From the cell containing the given text, extract its center point as [x, y] coordinate. 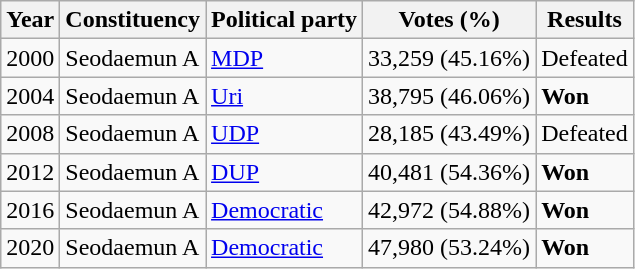
42,972 (54.88%) [450, 210]
2008 [30, 134]
28,185 (43.49%) [450, 134]
2020 [30, 248]
UDP [284, 134]
DUP [284, 172]
Constituency [133, 20]
Political party [284, 20]
Results [585, 20]
40,481 (54.36%) [450, 172]
Uri [284, 96]
33,259 (45.16%) [450, 58]
MDP [284, 58]
47,980 (53.24%) [450, 248]
Year [30, 20]
Votes (%) [450, 20]
2004 [30, 96]
2000 [30, 58]
2016 [30, 210]
38,795 (46.06%) [450, 96]
2012 [30, 172]
